Capture the cell that displays the provided text and extract its [X, Y] central coordinate. 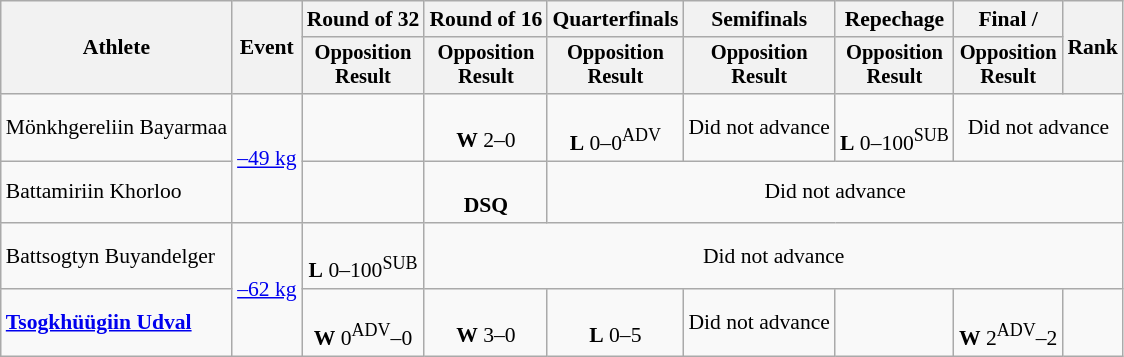
Mönkhgereliin Bayarmaa [116, 128]
Semifinals [759, 19]
Battsogtyn Buyandelger [116, 256]
W 2ADV–2 [1008, 322]
Rank [1092, 48]
DSQ [486, 192]
W 0ADV–0 [364, 322]
Final / [1008, 19]
–49 kg [266, 158]
Athlete [116, 48]
Round of 16 [486, 19]
Round of 32 [364, 19]
L 0–0ADV [615, 128]
Battamiriin Khorloo [116, 192]
–62 kg [266, 289]
W 2–0 [486, 128]
Quarterfinals [615, 19]
W 3–0 [486, 322]
Event [266, 48]
Tsogkhüügiin Udval [116, 322]
L 0–5 [615, 322]
Repechage [894, 19]
